Return (X, Y) of the center of cell containing provided text 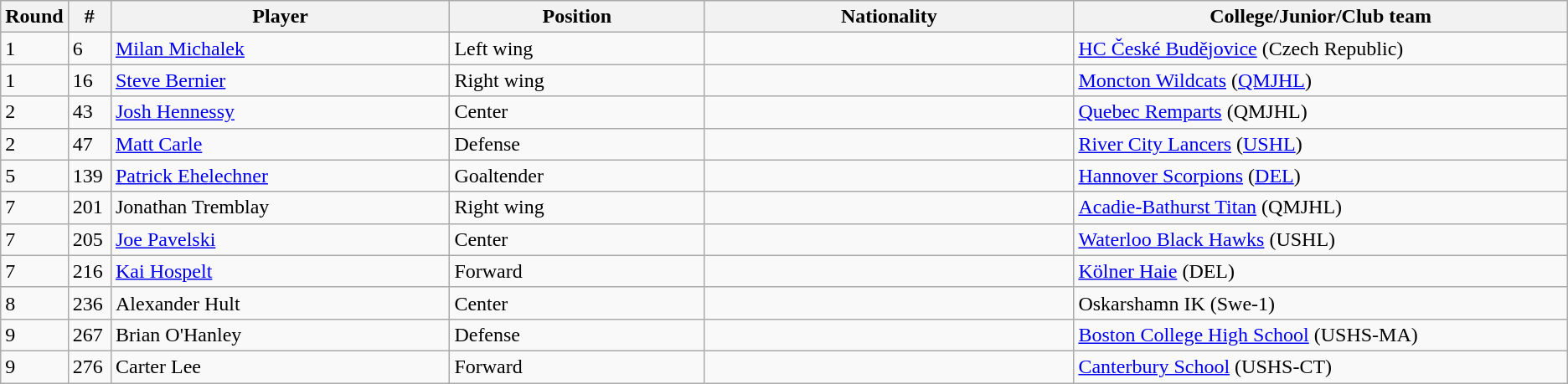
Acadie-Bathurst Titan (QMJHL) (1320, 207)
276 (89, 366)
Quebec Remparts (QMJHL) (1320, 112)
College/Junior/Club team (1320, 17)
236 (89, 303)
Canterbury School (USHS-CT) (1320, 366)
Goaltender (577, 176)
8 (34, 303)
River City Lancers (USHL) (1320, 144)
43 (89, 112)
Milan Michalek (280, 49)
Waterloo Black Hawks (USHL) (1320, 239)
205 (89, 239)
Steve Bernier (280, 80)
Moncton Wildcats (QMJHL) (1320, 80)
Player (280, 17)
Boston College High School (USHS-MA) (1320, 335)
Patrick Ehelechner (280, 176)
47 (89, 144)
Round (34, 17)
Josh Hennessy (280, 112)
139 (89, 176)
Position (577, 17)
267 (89, 335)
Jonathan Tremblay (280, 207)
Nationality (890, 17)
Kai Hospelt (280, 271)
Brian O'Hanley (280, 335)
201 (89, 207)
16 (89, 80)
Left wing (577, 49)
Oskarshamn IK (Swe-1) (1320, 303)
5 (34, 176)
Carter Lee (280, 366)
# (89, 17)
HC České Budějovice (Czech Republic) (1320, 49)
Alexander Hult (280, 303)
Matt Carle (280, 144)
Joe Pavelski (280, 239)
6 (89, 49)
Hannover Scorpions (DEL) (1320, 176)
Kölner Haie (DEL) (1320, 271)
216 (89, 271)
